Scan for the cell matching the given text and deliver its (x, y) coordinate at center. 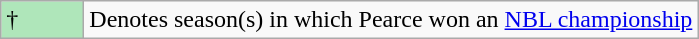
Denotes season(s) in which Pearce won an NBL championship (391, 20)
† (42, 20)
